Return the [x, y] coordinate for the center point of the cell that contains the specified text.  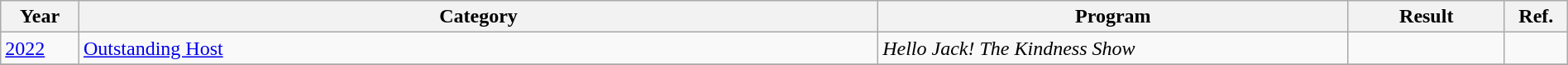
Year [40, 17]
Program [1113, 17]
Outstanding Host [478, 48]
Category [478, 17]
2022 [40, 48]
Result [1426, 17]
Hello Jack! The Kindness Show [1113, 48]
Ref. [1536, 17]
